Output the [x, y] coordinate of the center of the cell containing the given text.  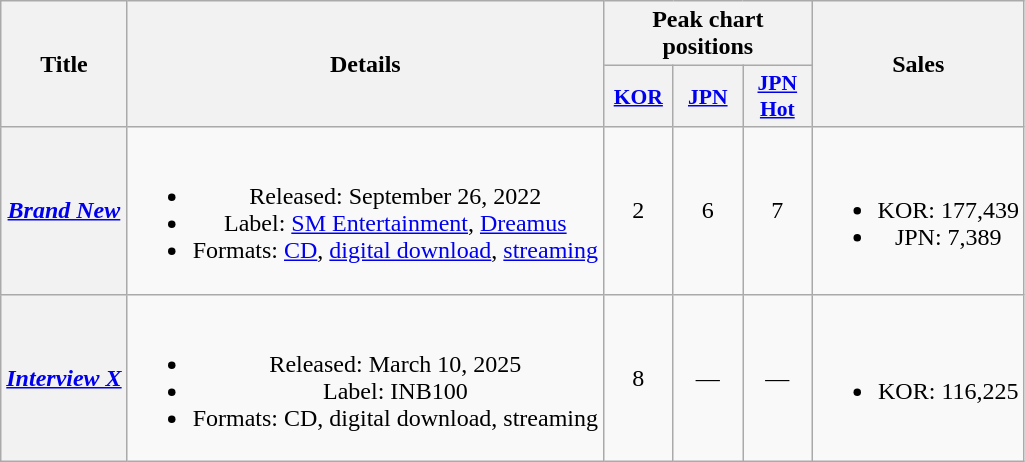
KOR: 177,439JPN: 7,389 [918, 210]
Peak chart positions [708, 34]
KOR [639, 96]
Sales [918, 64]
Details [365, 64]
8 [639, 378]
JPN [708, 96]
Interview X [64, 378]
Released: March 10, 2025Label: INB100Formats: CD, digital download, streaming [365, 378]
6 [708, 210]
Released: September 26, 2022Label: SM Entertainment, DreamusFormats: CD, digital download, streaming [365, 210]
Title [64, 64]
2 [639, 210]
7 [778, 210]
JPNHot [778, 96]
Brand New [64, 210]
KOR: 116,225 [918, 378]
